Provide the (x, y) coordinate of the cell's center where the given text is located.  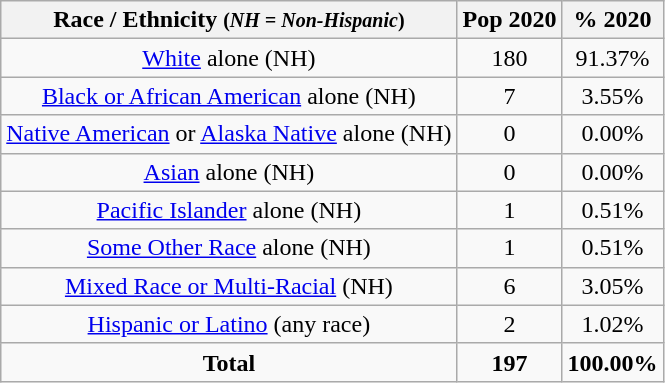
% 2020 (612, 20)
197 (510, 362)
100.00% (612, 362)
1.02% (612, 324)
7 (510, 96)
Pop 2020 (510, 20)
Mixed Race or Multi-Racial (NH) (229, 286)
Hispanic or Latino (any race) (229, 324)
6 (510, 286)
Race / Ethnicity (NH = Non-Hispanic) (229, 20)
Pacific Islander alone (NH) (229, 210)
2 (510, 324)
Total (229, 362)
Native American or Alaska Native alone (NH) (229, 134)
180 (510, 58)
Black or African American alone (NH) (229, 96)
Asian alone (NH) (229, 172)
3.05% (612, 286)
Some Other Race alone (NH) (229, 248)
91.37% (612, 58)
White alone (NH) (229, 58)
3.55% (612, 96)
